Return the [X, Y] coordinate for the center point of the cell that contains the specified text.  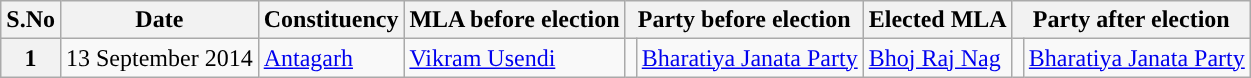
Vikram Usendi [514, 58]
Bhoj Raj Nag [938, 58]
Elected MLA [938, 20]
Constituency [331, 20]
Antagarh [331, 58]
Date [159, 20]
13 September 2014 [159, 58]
Party after election [1131, 20]
1 [31, 58]
MLA before election [514, 20]
Party before election [744, 20]
S.No [31, 20]
